Extract the (x, y) coordinate from the center of the cell holding the provided text.  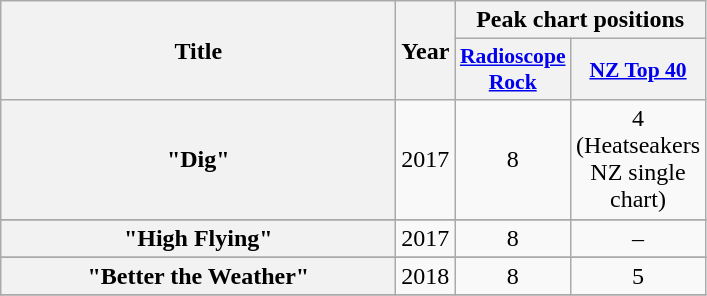
NZ Top 40 (638, 70)
"Dig" (198, 160)
2018 (426, 276)
Peak chart positions (580, 20)
4 (Heatseakers NZ single chart) (638, 160)
"Better the Weather" (198, 276)
"High Flying" (198, 238)
Year (426, 50)
5 (638, 276)
– (638, 238)
Radioscope Rock (513, 70)
Title (198, 50)
